Capture the cell that displays the provided text and extract its (x, y) central coordinate. 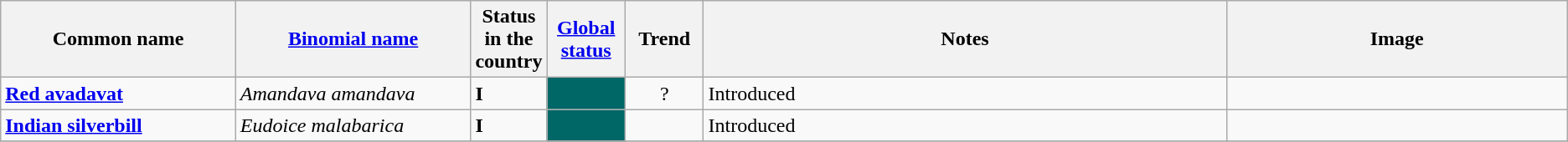
Eudoice malabarica (353, 125)
Trend (664, 39)
Binomial name (353, 39)
Image (1397, 39)
Status in the country (509, 39)
Notes (965, 39)
Indian silverbill (119, 125)
Common name (119, 39)
Red avadavat (119, 94)
Global status (586, 39)
? (664, 94)
Amandava amandava (353, 94)
